Locate the cell with the specified text and output its (X, Y) center coordinate. 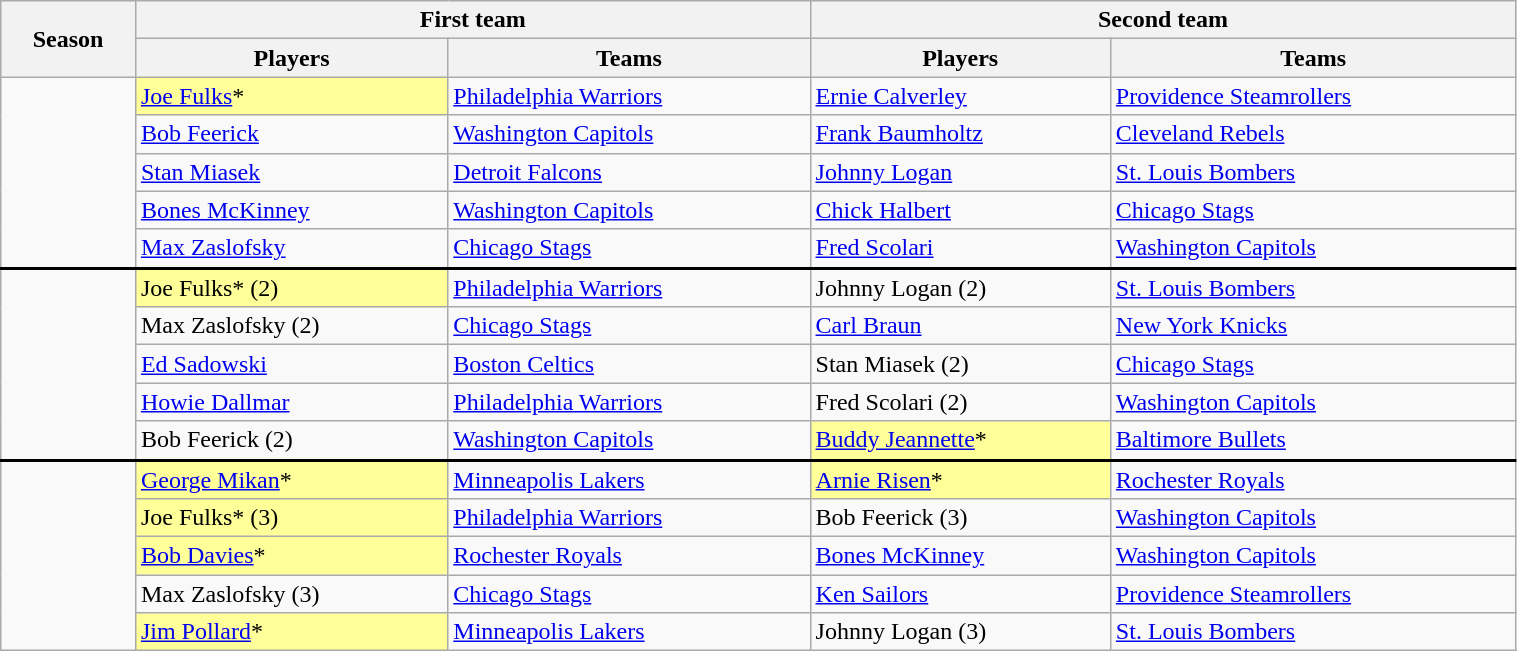
Max Zaslofsky (291, 248)
Johnny Logan (960, 172)
Frank Baumholtz (960, 134)
Max Zaslofsky (3) (291, 594)
Baltimore Bullets (1313, 440)
Bob Feerick (3) (960, 518)
Joe Fulks* (3) (291, 518)
Bob Feerick (291, 134)
Buddy Jeannette* (960, 440)
Fred Scolari (2) (960, 402)
Joe Fulks* (291, 96)
Fred Scolari (960, 248)
Ernie Calverley (960, 96)
George Mikan* (291, 480)
Johnny Logan (2) (960, 288)
Stan Miasek (291, 172)
Howie Dallmar (291, 402)
Cleveland Rebels (1313, 134)
Boston Celtics (629, 364)
Ken Sailors (960, 594)
New York Knicks (1313, 326)
Max Zaslofsky (2) (291, 326)
Arnie Risen* (960, 480)
Carl Braun (960, 326)
Jim Pollard* (291, 632)
Stan Miasek (2) (960, 364)
Johnny Logan (3) (960, 632)
Bob Feerick (2) (291, 440)
Season (68, 39)
First team (472, 20)
Detroit Falcons (629, 172)
Joe Fulks* (2) (291, 288)
Chick Halbert (960, 210)
Bob Davies* (291, 556)
Ed Sadowski (291, 364)
Second team (1163, 20)
